Return the [x, y] coordinate for the center point of the cell that contains the specified text.  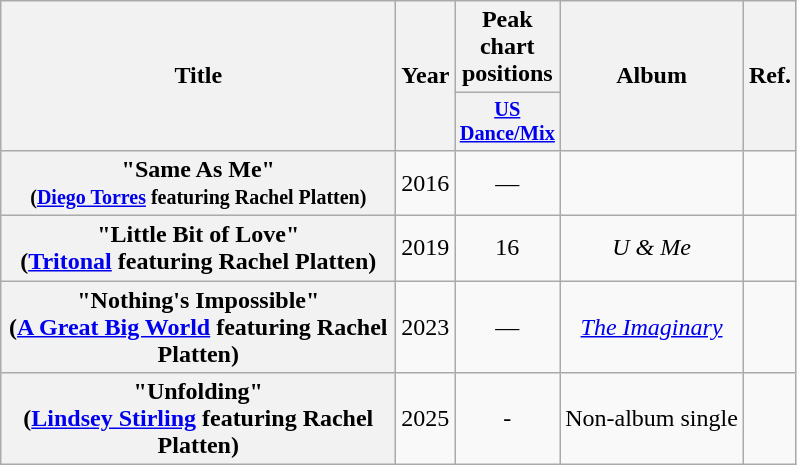
2023 [426, 327]
Non-album single [652, 419]
2016 [426, 182]
2025 [426, 419]
Title [198, 76]
"Little Bit of Love"(Tritonal featuring Rachel Platten) [198, 248]
Album [652, 76]
- [508, 419]
"Same As Me"(Diego Torres featuring Rachel Platten) [198, 182]
16 [508, 248]
U & Me [652, 248]
Ref. [770, 76]
"Unfolding"(Lindsey Stirling featuring Rachel Platten) [198, 419]
"Nothing's Impossible"(A Great Big World featuring Rachel Platten) [198, 327]
2019 [426, 248]
The Imaginary [652, 327]
Year [426, 76]
Peak chart positions [508, 47]
USDance/Mix [508, 122]
